Extract the (X, Y) coordinate from the center of the cell holding the provided text.  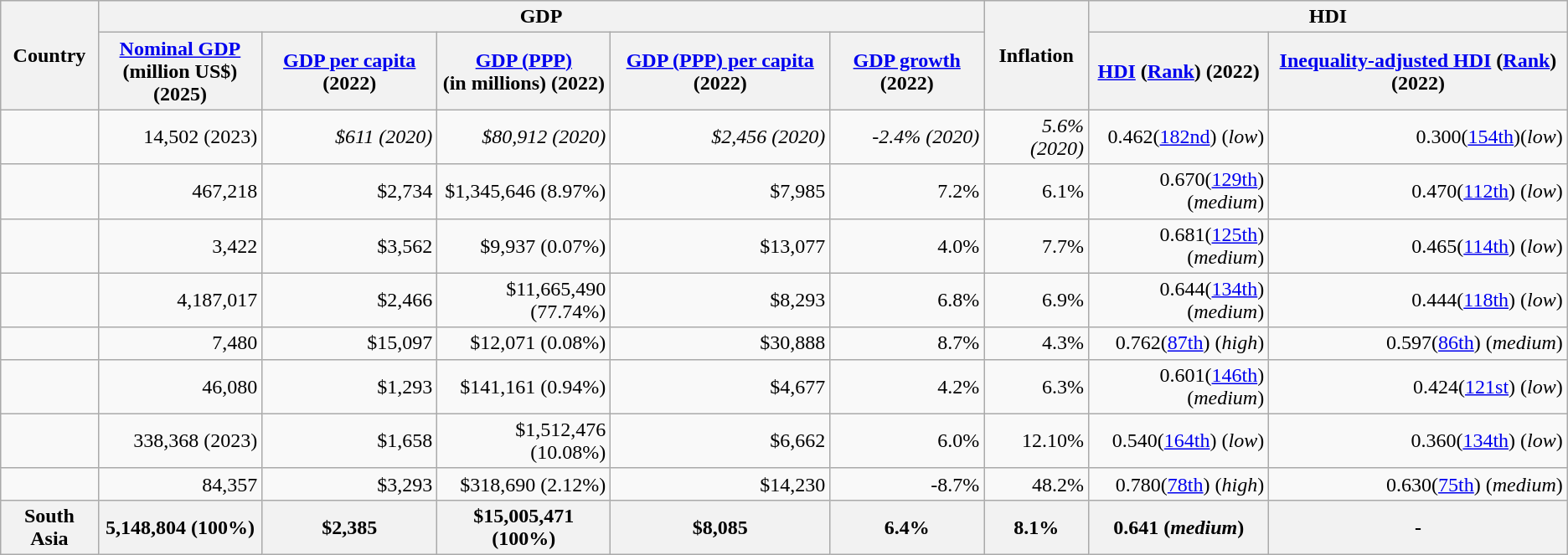
0.644(134th) (medium) (1179, 300)
7.7% (1037, 246)
0.424(121st) (low) (1419, 387)
7,480 (180, 343)
$30,888 (720, 343)
6.9% (1037, 300)
0.540(164th) (low) (1179, 440)
Nominal GDP (million US$) (2025) (180, 71)
6.1% (1037, 191)
3,422 (180, 246)
6.0% (907, 440)
0.470(112th) (low) (1419, 191)
6.4% (907, 527)
4.2% (907, 387)
0.444(118th) (low) (1419, 300)
$15,097 (350, 343)
$4,677 (720, 387)
$3,293 (350, 484)
GDP (PPP) (in millions) (2022) (524, 71)
14,502 (2023) (180, 137)
467,218 (180, 191)
12.10% (1037, 440)
$611 (2020) (350, 137)
6.3% (1037, 387)
0.641 (medium) (1179, 527)
0.360(134th) (low) (1419, 440)
$11,665,490 (77.74%) (524, 300)
4.3% (1037, 343)
4,187,017 (180, 300)
0.300(154th)(low) (1419, 137)
5,148,804 (100%) (180, 527)
6.8% (907, 300)
$13,077 (720, 246)
0.670(129th) (medium) (1179, 191)
$1,512,476 (10.08%) (524, 440)
HDI (Rank) (2022) (1179, 71)
84,357 (180, 484)
$8,293 (720, 300)
GDP per capita (2022) (350, 71)
0.762(87th) (high) (1179, 343)
GDP (PPP) per capita (2022) (720, 71)
$9,937 (0.07%) (524, 246)
Inequality-adjusted HDI (Rank) (2022) (1419, 71)
$1,658 (350, 440)
0.630(75th) (medium) (1419, 484)
7.2% (907, 191)
$2,385 (350, 527)
0.462(182nd) (low) (1179, 137)
- (1419, 527)
$1,293 (350, 387)
$2,734 (350, 191)
Country (49, 55)
$15,005,471 (100%) (524, 527)
$12,071 (0.08%) (524, 343)
Inflation (1037, 55)
0.601(146th) (medium) (1179, 387)
46,080 (180, 387)
$141,161 (0.94%) (524, 387)
HDI (1328, 17)
8.7% (907, 343)
48.2% (1037, 484)
South Asia (49, 527)
0.780(78th) (high) (1179, 484)
$318,690 (2.12%) (524, 484)
$1,345,646 (8.97%) (524, 191)
$14,230 (720, 484)
GDP growth (2022) (907, 71)
$8,085 (720, 527)
-2.4% (2020) (907, 137)
0.681(125th) (medium) (1179, 246)
GDP (541, 17)
$6,662 (720, 440)
-8.7% (907, 484)
$3,562 (350, 246)
4.0% (907, 246)
0.465(114th) (low) (1419, 246)
$80,912 (2020) (524, 137)
5.6% (2020) (1037, 137)
$7,985 (720, 191)
338,368 (2023) (180, 440)
8.1% (1037, 527)
0.597(86th) (medium) (1419, 343)
$2,466 (350, 300)
$2,456 (2020) (720, 137)
